Return the [X, Y] coordinate for the center point of the cell that contains the specified text.  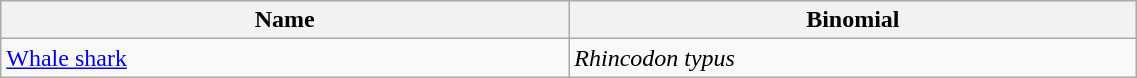
Name [285, 20]
Binomial [853, 20]
Whale shark [285, 58]
Rhincodon typus [853, 58]
